Identify which cell holds the provided text, then report its (x, y) central coordinate. 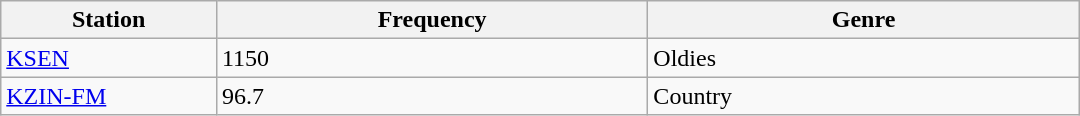
1150 (432, 58)
KSEN (109, 58)
96.7 (432, 96)
Genre (864, 20)
Country (864, 96)
Oldies (864, 58)
Frequency (432, 20)
KZIN-FM (109, 96)
Station (109, 20)
